Scan for the cell matching the given text and deliver its [x, y] coordinate at center. 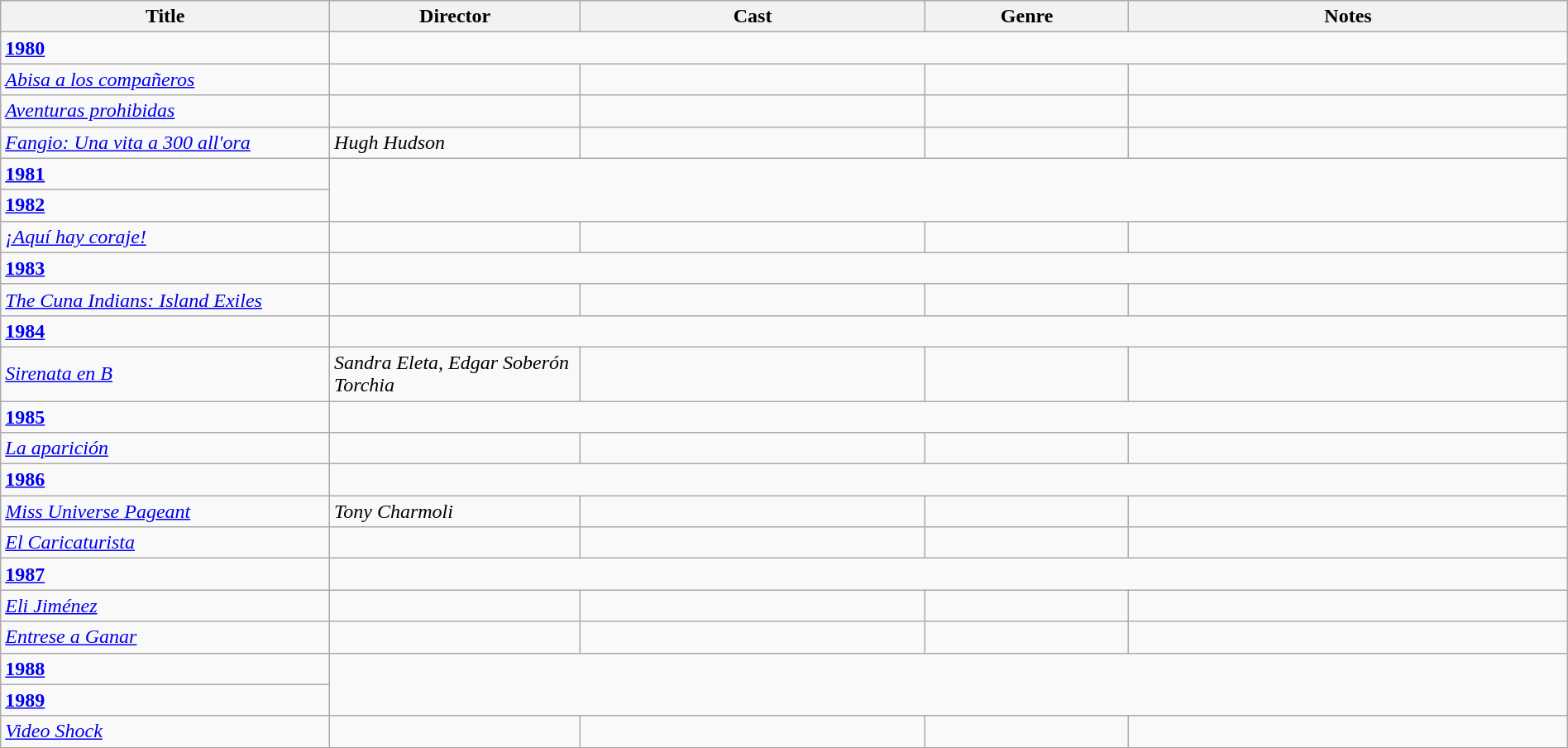
Video Shock [165, 731]
1988 [165, 669]
Notes [1348, 17]
The Cuna Indians: Island Exiles [165, 300]
Sirenata en B [165, 374]
Aventuras prohibidas [165, 111]
1984 [165, 331]
1985 [165, 416]
La aparición [165, 448]
Title [165, 17]
¡Aquí hay coraje! [165, 237]
Genre [1026, 17]
Hugh Hudson [455, 142]
1980 [165, 48]
1987 [165, 574]
1982 [165, 205]
1986 [165, 480]
Sandra Eleta, Edgar Soberón Torchia [455, 374]
Eli Jiménez [165, 606]
El Caricaturista [165, 543]
1989 [165, 700]
Tony Charmoli [455, 511]
Director [455, 17]
Abisa a los compañeros [165, 79]
Cast [753, 17]
Miss Universe Pageant [165, 511]
1981 [165, 174]
Fangio: Una vita a 300 all'ora [165, 142]
1983 [165, 268]
Entrese a Ganar [165, 637]
